Identify which cell holds the provided text, then report its [x, y] central coordinate. 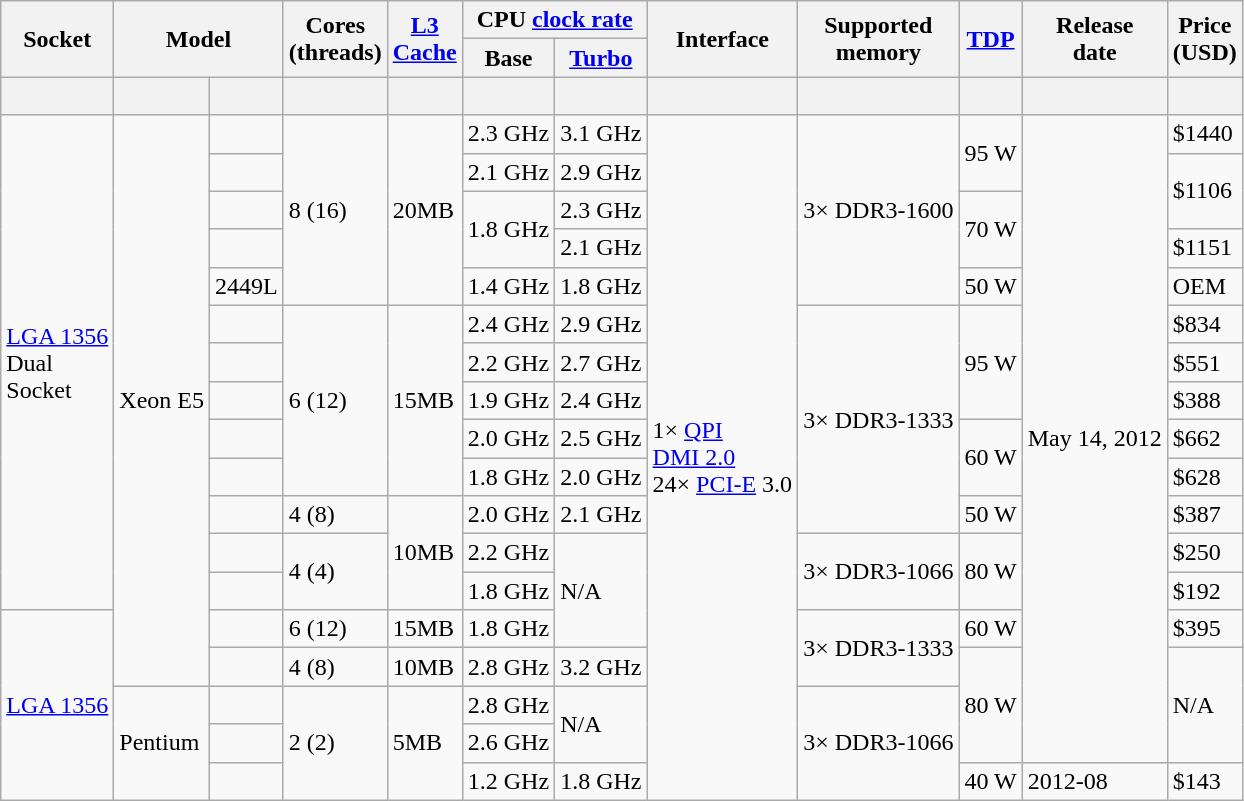
TDP [990, 39]
LGA 1356 [58, 705]
2.6 GHz [508, 743]
Cores(threads) [335, 39]
4 (4) [335, 572]
1.2 GHz [508, 781]
Socket [58, 39]
3.1 GHz [601, 134]
$628 [1204, 477]
$250 [1204, 553]
2012-08 [1094, 781]
$662 [1204, 438]
2.5 GHz [601, 438]
$388 [1204, 400]
Pentium [162, 743]
Supportedmemory [878, 39]
2449L [247, 286]
70 W [990, 229]
CPU clock rate [554, 20]
Base [508, 58]
1× QPIDMI 2.024× PCI-E 3.0 [722, 458]
Turbo [601, 58]
$1106 [1204, 191]
$395 [1204, 629]
40 W [990, 781]
Price(USD) [1204, 39]
May 14, 2012 [1094, 438]
8 (16) [335, 210]
5MB [424, 743]
$834 [1204, 324]
$387 [1204, 515]
$551 [1204, 362]
2 (2) [335, 743]
Xeon E5 [162, 400]
1.9 GHz [508, 400]
L3Cache [424, 39]
$1440 [1204, 134]
20MB [424, 210]
$1151 [1204, 248]
$143 [1204, 781]
Interface [722, 39]
LGA 1356DualSocket [58, 362]
Model [198, 39]
1.4 GHz [508, 286]
OEM [1204, 286]
2.7 GHz [601, 362]
Releasedate [1094, 39]
3.2 GHz [601, 667]
$192 [1204, 591]
3× DDR3-1600 [878, 210]
